Output the (x, y) coordinate of the center of the cell containing the given text.  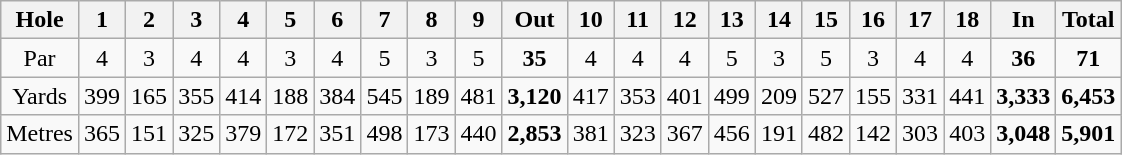
17 (920, 20)
151 (150, 134)
In (1024, 20)
303 (920, 134)
384 (338, 96)
35 (534, 58)
18 (968, 20)
71 (1088, 58)
155 (872, 96)
Hole (40, 20)
355 (196, 96)
527 (826, 96)
2 (150, 20)
3,120 (534, 96)
13 (732, 20)
Out (534, 20)
188 (290, 96)
9 (478, 20)
10 (590, 20)
381 (590, 134)
189 (432, 96)
353 (638, 96)
499 (732, 96)
36 (1024, 58)
6,453 (1088, 96)
14 (778, 20)
Par (40, 58)
441 (968, 96)
3,333 (1024, 96)
8 (432, 20)
16 (872, 20)
379 (244, 134)
191 (778, 134)
209 (778, 96)
7 (384, 20)
15 (826, 20)
3,048 (1024, 134)
401 (684, 96)
399 (102, 96)
440 (478, 134)
173 (432, 134)
Metres (40, 134)
11 (638, 20)
165 (150, 96)
172 (290, 134)
545 (384, 96)
12 (684, 20)
367 (684, 134)
5,901 (1088, 134)
Yards (40, 96)
323 (638, 134)
1 (102, 20)
498 (384, 134)
403 (968, 134)
331 (920, 96)
417 (590, 96)
2,853 (534, 134)
365 (102, 134)
456 (732, 134)
482 (826, 134)
142 (872, 134)
351 (338, 134)
Total (1088, 20)
414 (244, 96)
481 (478, 96)
6 (338, 20)
325 (196, 134)
